Locate the cell with the specified text and output its [x, y] center coordinate. 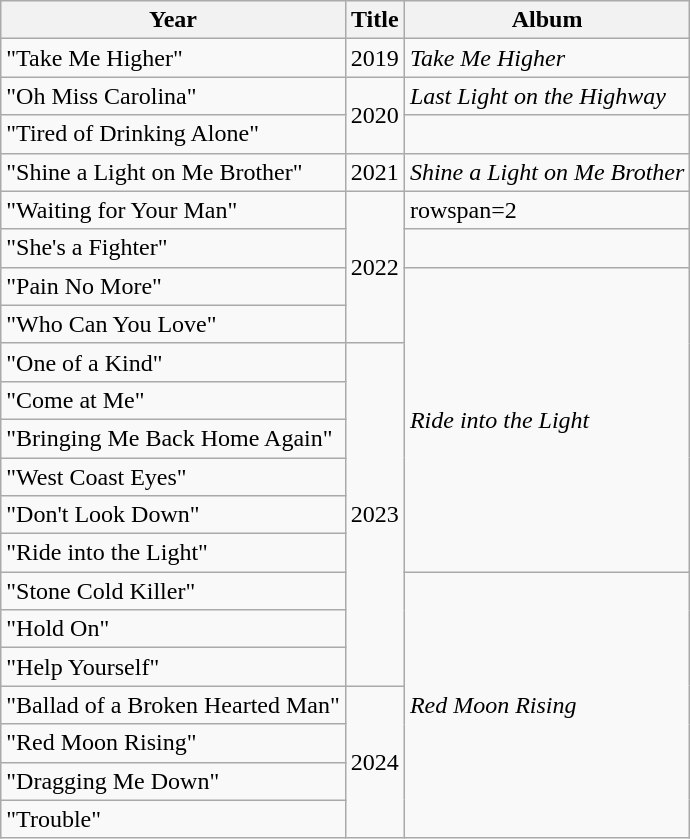
Ride into the Light [546, 419]
2021 [374, 172]
Shine a Light on Me Brother [546, 172]
"Waiting for Your Man" [174, 210]
"Hold On" [174, 629]
Last Light on the Highway [546, 96]
"Help Yourself" [174, 667]
Take Me Higher [546, 58]
Year [174, 20]
"Dragging Me Down" [174, 781]
2024 [374, 762]
"Shine a Light on Me Brother" [174, 172]
"Ride into the Light" [174, 553]
"Trouble" [174, 819]
"West Coast Eyes" [174, 477]
Title [374, 20]
"Stone Cold Killer" [174, 591]
"Tired of Drinking Alone" [174, 134]
2019 [374, 58]
2022 [374, 267]
"Ballad of a Broken Hearted Man" [174, 705]
2023 [374, 514]
rowspan=2 [546, 210]
"Who Can You Love" [174, 324]
"Take Me Higher" [174, 58]
Red Moon Rising [546, 705]
"One of a Kind" [174, 362]
"Red Moon Rising" [174, 743]
"Don't Look Down" [174, 515]
"She's a Fighter" [174, 248]
2020 [374, 115]
Album [546, 20]
"Bringing Me Back Home Again" [174, 438]
"Come at Me" [174, 400]
"Oh Miss Carolina" [174, 96]
"Pain No More" [174, 286]
